For the text-containing cell, return its midpoint in (X, Y) coordinate format. 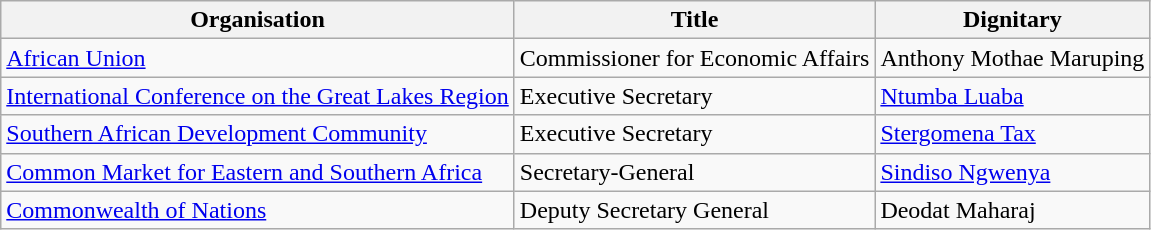
International Conference on the Great Lakes Region (258, 96)
Sindiso Ngwenya (1012, 172)
Stergomena Tax (1012, 134)
Deputy Secretary General (694, 210)
Commissioner for Economic Affairs (694, 58)
Common Market for Eastern and Southern Africa (258, 172)
Secretary-General (694, 172)
Organisation (258, 20)
Commonwealth of Nations (258, 210)
African Union (258, 58)
Title (694, 20)
Southern African Development Community (258, 134)
Deodat Maharaj (1012, 210)
Ntumba Luaba (1012, 96)
Dignitary (1012, 20)
Anthony Mothae Maruping (1012, 58)
